Output the [X, Y] coordinate of the center of the cell containing the given text.  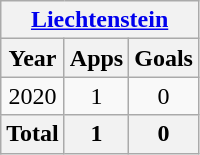
Apps [96, 58]
Liechtenstein [100, 20]
Total [33, 134]
2020 [33, 96]
Goals [164, 58]
Year [33, 58]
